Return the (X, Y) coordinate for the center point of the cell that contains the specified text.  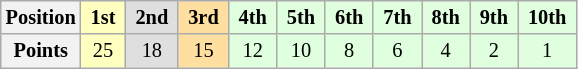
Points (41, 51)
18 (152, 51)
7th (397, 17)
10th (547, 17)
1st (104, 17)
9th (494, 17)
3rd (203, 17)
4th (253, 17)
6 (397, 51)
2 (494, 51)
4 (446, 51)
1 (547, 51)
10 (301, 51)
12 (253, 51)
25 (104, 51)
5th (301, 17)
8th (446, 17)
15 (203, 51)
6th (349, 17)
2nd (152, 17)
8 (349, 51)
Position (41, 17)
